Return (x, y) of the center of cell containing provided text 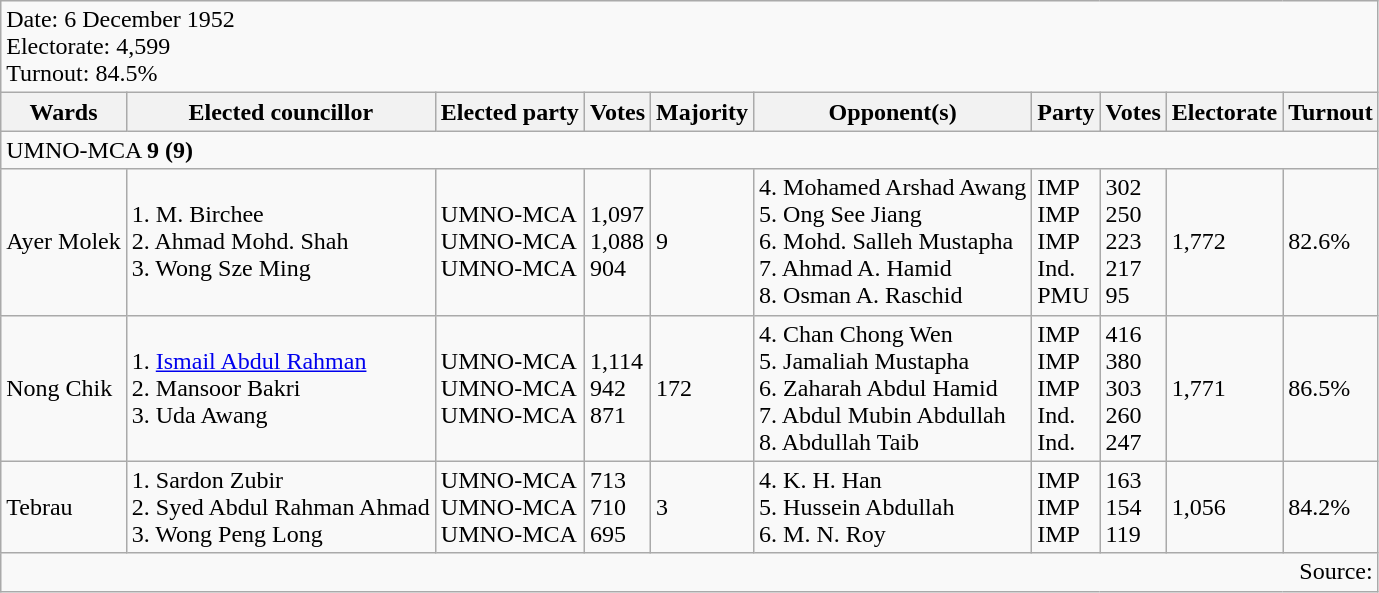
1,772 (1224, 242)
163154119 (1133, 507)
1. M. Birchee2. Ahmad Mohd. Shah3. Wong Sze Ming (280, 242)
4. Chan Chong Wen5. Jamaliah Mustapha6. Zaharah Abdul Hamid7. Abdul Mubin Abdullah8. Abdullah Taib (893, 388)
Majority (702, 112)
IMPIMPIMPInd.Ind. (1066, 388)
1. Ismail Abdul Rahman2. Mansoor Bakri3. Uda Awang (280, 388)
1,056 (1224, 507)
IMPIMPIMP (1066, 507)
9 (702, 242)
Elected councillor (280, 112)
1,114942871 (617, 388)
IMPIMPIMPInd.PMU (1066, 242)
Electorate (1224, 112)
172 (702, 388)
1,771 (1224, 388)
4. Mohamed Arshad Awang5. Ong See Jiang6. Mohd. Salleh Mustapha7. Ahmad A. Hamid8. Osman A. Raschid (893, 242)
416380303260247 (1133, 388)
1. Sardon Zubir2. Syed Abdul Rahman Ahmad3. Wong Peng Long (280, 507)
Party (1066, 112)
3 (702, 507)
Nong Chik (64, 388)
Ayer Molek (64, 242)
Wards (64, 112)
4. K. H. Han5. Hussein Abdullah6. M. N. Roy (893, 507)
Date: 6 December 1952Electorate: 4,599 Turnout: 84.5% (690, 47)
Source: (690, 572)
30225022321795 (1133, 242)
Elected party (510, 112)
1,0971,088904 (617, 242)
Opponent(s) (893, 112)
84.2% (1331, 507)
713710695 (617, 507)
UMNO-MCA 9 (9) (690, 150)
86.5% (1331, 388)
Turnout (1331, 112)
Tebrau (64, 507)
82.6% (1331, 242)
